From the cell containing the given text, extract its center point as (x, y) coordinate. 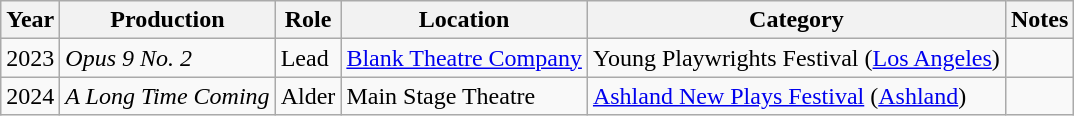
Category (796, 20)
Blank Theatre Company (464, 58)
2024 (30, 96)
Production (168, 20)
Year (30, 20)
A Long Time Coming (168, 96)
2023 (30, 58)
Opus 9 No. 2 (168, 58)
Alder (308, 96)
Lead (308, 58)
Location (464, 20)
Young Playwrights Festival (Los Angeles) (796, 58)
Main Stage Theatre (464, 96)
Notes (1039, 20)
Ashland New Plays Festival (Ashland) (796, 96)
Role (308, 20)
